Determine the [X, Y] coordinate at the center of the cell enclosing the given text.  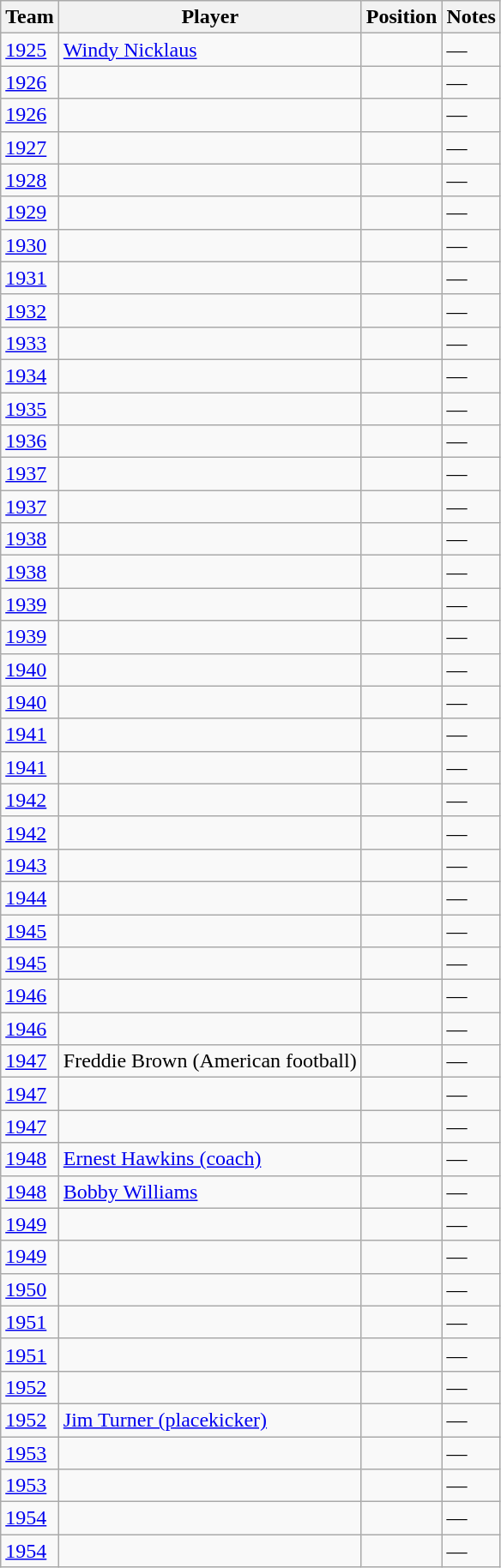
Position [401, 17]
1934 [30, 375]
Freddie Brown (American football) [209, 1061]
1943 [30, 865]
1932 [30, 310]
1931 [30, 278]
1928 [30, 180]
1930 [30, 245]
Windy Nicklaus [209, 50]
Ernest Hawkins (coach) [209, 1159]
Jim Turner (placekicker) [209, 1420]
Notes [471, 17]
1936 [30, 442]
1944 [30, 898]
Bobby Williams [209, 1192]
1950 [30, 1289]
Team [30, 17]
1927 [30, 147]
Player [209, 17]
1935 [30, 409]
1929 [30, 213]
1925 [30, 50]
1933 [30, 343]
